For the text-containing cell, return its midpoint in (x, y) coordinate format. 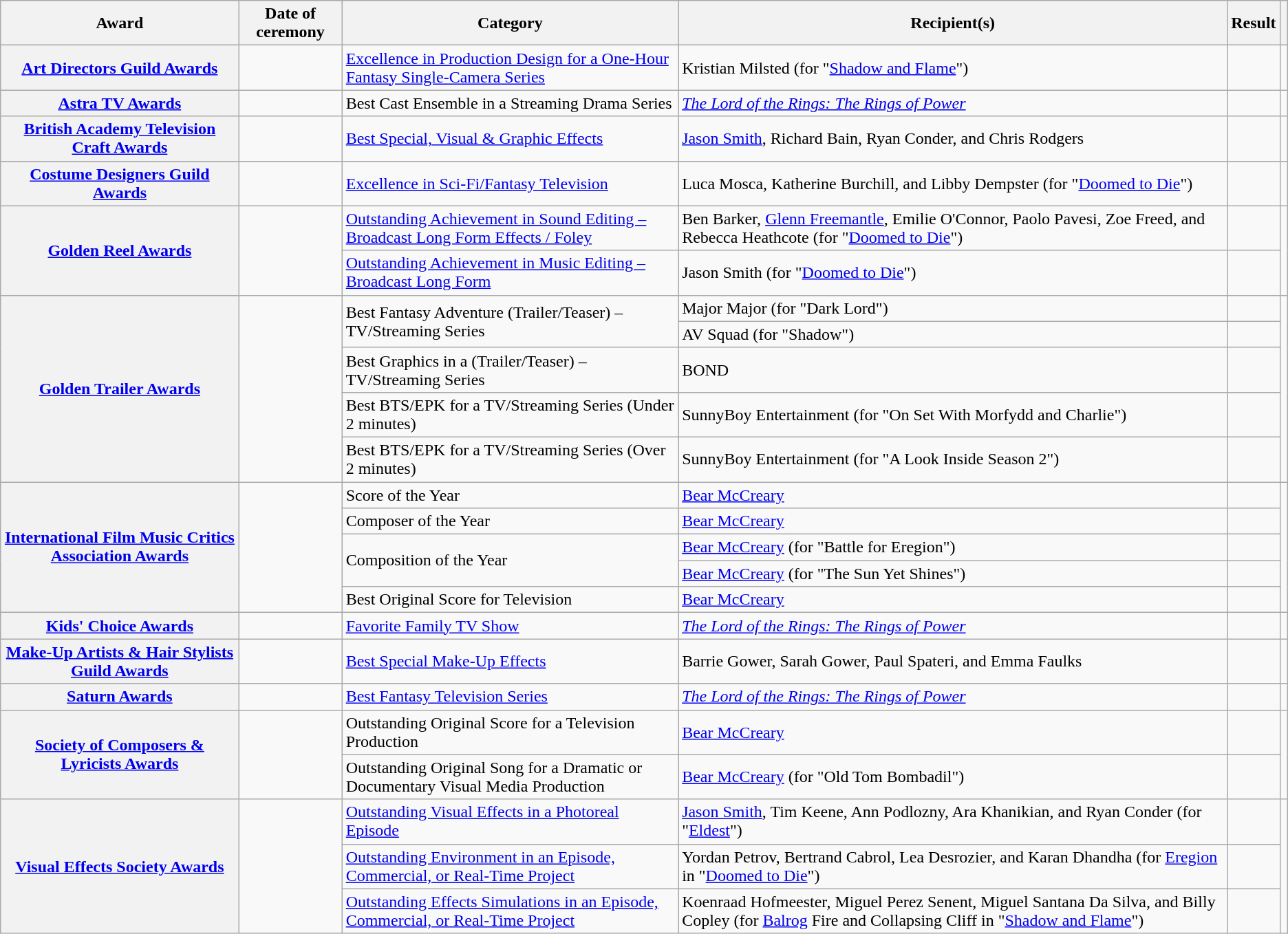
Recipient(s) (953, 23)
Koenraad Hofmeester, Miguel Perez Senent, Miguel Santana Da Silva, and Billy Copley (for Balrog Fire and Collapsing Cliff in "Shadow and Flame") (953, 911)
Best Special Make-Up Effects (510, 662)
Category (510, 23)
British Academy Television Craft Awards (120, 139)
Golden Reel Awards (120, 250)
Jason Smith (for "Doomed to Die") (953, 272)
Composer of the Year (510, 521)
Outstanding Effects Simulations in an Episode, Commercial, or Real-Time Project (510, 911)
Visual Effects Society Awards (120, 867)
Best Original Score for Television (510, 600)
Outstanding Visual Effects in a Photoreal Episode (510, 821)
Outstanding Achievement in Sound Editing – Broadcast Long Form Effects / Foley (510, 228)
Bear McCreary (for "Old Tom Bombadil") (953, 777)
Kids' Choice Awards (120, 626)
Make-Up Artists & Hair Stylists Guild Awards (120, 662)
Outstanding Original Song for a Dramatic or Documentary Visual Media Production (510, 777)
Golden Trailer Awards (120, 388)
Art Directors Guild Awards (120, 67)
Bear McCreary (for "Battle for Eregion") (953, 547)
SunnyBoy Entertainment (for "On Set With Morfydd and Charlie") (953, 414)
Excellence in Production Design for a One-Hour Fantasy Single-Camera Series (510, 67)
Costume Designers Guild Awards (120, 183)
Outstanding Original Score for a Television Production (510, 732)
Best Fantasy Television Series (510, 697)
AV Squad (for "Shadow") (953, 334)
Best BTS/EPK for a TV/Streaming Series (Over 2 minutes) (510, 459)
Outstanding Environment in an Episode, Commercial, or Real-Time Project (510, 867)
Yordan Petrov, Bertrand Cabrol, Lea Desrozier, and Karan Dhandha (for Eregion in "Doomed to Die") (953, 867)
Jason Smith, Richard Bain, Ryan Conder, and Chris Rodgers (953, 139)
SunnyBoy Entertainment (for "A Look Inside Season 2") (953, 459)
Barrie Gower, Sarah Gower, Paul Spateri, and Emma Faulks (953, 662)
Luca Mosca, Katherine Burchill, and Libby Dempster (for "Doomed to Die") (953, 183)
Best Special, Visual & Graphic Effects (510, 139)
Ben Barker, Glenn Freemantle, Emilie O'Connor, Paolo Pavesi, Zoe Freed, and Rebecca Heathcote (for "Doomed to Die") (953, 228)
Outstanding Achievement in Music Editing – Broadcast Long Form (510, 272)
Kristian Milsted (for "Shadow and Flame") (953, 67)
Composition of the Year (510, 561)
Best Cast Ensemble in a Streaming Drama Series (510, 103)
Major Major (for "Dark Lord") (953, 308)
BOND (953, 370)
Best BTS/EPK for a TV/Streaming Series (Under 2 minutes) (510, 414)
Saturn Awards (120, 697)
Award (120, 23)
Date of ceremony (290, 23)
Score of the Year (510, 495)
Society of Composers & Lyricists Awards (120, 754)
Bear McCreary (for "The Sun Yet Shines") (953, 574)
Best Graphics in a (Trailer/Teaser) – TV/Streaming Series (510, 370)
Favorite Family TV Show (510, 626)
International Film Music Critics Association Awards (120, 547)
Result (1254, 23)
Best Fantasy Adventure (Trailer/Teaser) – TV/Streaming Series (510, 321)
Excellence in Sci-Fi/Fantasy Television (510, 183)
Jason Smith, Tim Keene, Ann Podlozny, Ara Khanikian, and Ryan Conder (for "Eldest") (953, 821)
Astra TV Awards (120, 103)
